Detect which cell encompasses the target text, then output its (X, Y) center coordinate. 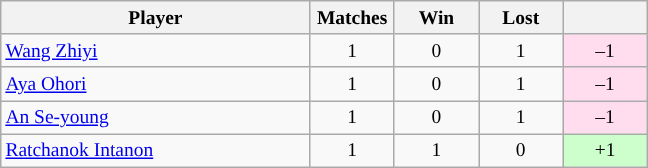
Wang Zhiyi (156, 50)
Matches (352, 18)
Ratchanok Intanon (156, 150)
Win (436, 18)
An Se-young (156, 118)
+1 (605, 150)
Aya Ohori (156, 84)
Player (156, 18)
Lost (521, 18)
